Output the (x, y) coordinate of the center of the cell containing the given text.  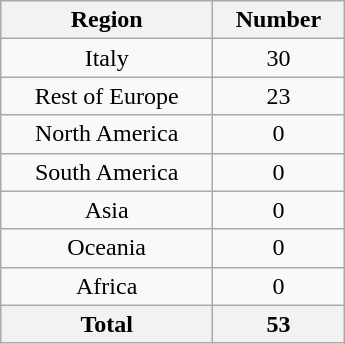
Italy (107, 58)
Asia (107, 210)
Rest of Europe (107, 96)
30 (279, 58)
Region (107, 20)
Total (107, 324)
South America (107, 172)
Africa (107, 286)
53 (279, 324)
Oceania (107, 248)
North America (107, 134)
23 (279, 96)
Number (279, 20)
